Identify which cell holds the provided text, then report its (x, y) central coordinate. 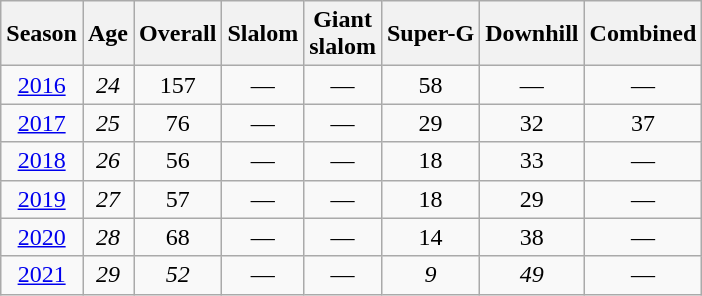
37 (643, 123)
24 (108, 85)
Giantslalom (343, 34)
Combined (643, 34)
33 (532, 161)
2018 (42, 161)
Downhill (532, 34)
68 (178, 237)
157 (178, 85)
57 (178, 199)
2021 (42, 275)
2019 (42, 199)
52 (178, 275)
32 (532, 123)
25 (108, 123)
Super-G (430, 34)
14 (430, 237)
Slalom (263, 34)
Age (108, 34)
76 (178, 123)
56 (178, 161)
Season (42, 34)
28 (108, 237)
26 (108, 161)
2017 (42, 123)
27 (108, 199)
58 (430, 85)
Overall (178, 34)
49 (532, 275)
9 (430, 275)
38 (532, 237)
2020 (42, 237)
2016 (42, 85)
